Provide the [x, y] coordinate of the cell's center where the given text is located.  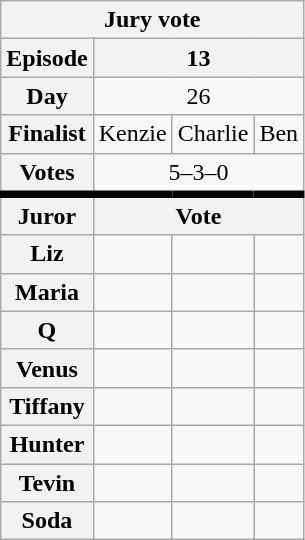
Q [47, 330]
13 [198, 58]
Soda [47, 521]
Maria [47, 292]
Liz [47, 254]
Finalist [47, 134]
Hunter [47, 444]
Ben [279, 134]
Juror [47, 214]
Votes [47, 174]
26 [198, 96]
Jury vote [152, 20]
Charlie [213, 134]
Tevin [47, 483]
5–3–0 [198, 174]
Episode [47, 58]
Day [47, 96]
Vote [198, 214]
Tiffany [47, 406]
Venus [47, 368]
Kenzie [132, 134]
